Scan for the cell matching the given text and deliver its (x, y) coordinate at center. 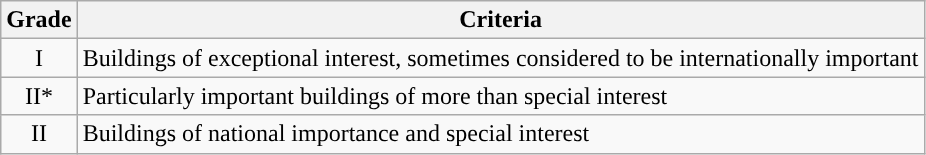
Buildings of national importance and special interest (500, 134)
Buildings of exceptional interest, sometimes considered to be internationally important (500, 58)
II* (39, 96)
II (39, 134)
I (39, 58)
Criteria (500, 20)
Particularly important buildings of more than special interest (500, 96)
Grade (39, 20)
